Find where the given text appears and provide that cell's center as (X, Y) coordinate. 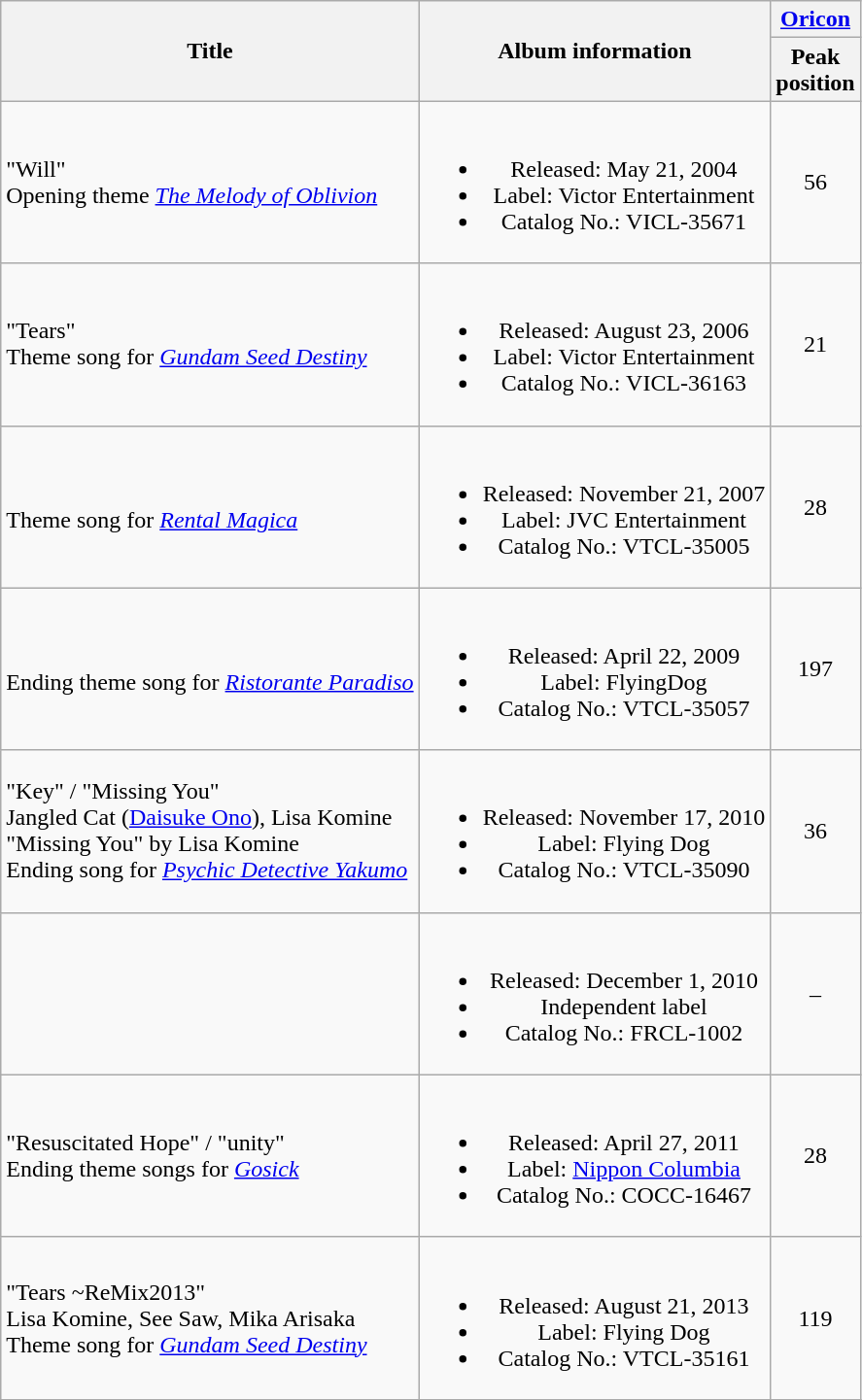
Released: May 21, 2004Label: Victor EntertainmentCatalog No.: VICL-35671 (595, 183)
"Resuscitated Hope" / "unity"Ending theme songs for Gosick (210, 1156)
197 (815, 668)
Title (210, 51)
Peakposition (815, 70)
119 (815, 1317)
Released: November 17, 2010Label: Flying DogCatalog No.: VTCL-35090 (595, 832)
"Will"Opening theme The Melody of Oblivion (210, 183)
Oricon (815, 19)
"Tears ~ReMix2013"Lisa Komine, See Saw, Mika ArisakaTheme song for Gundam Seed Destiny (210, 1317)
Ending theme song for Ristorante Paradiso (210, 668)
"Key" / "Missing You"Jangled Cat (Daisuke Ono), Lisa Komine"Missing You" by Lisa KomineEnding song for Psychic Detective Yakumo (210, 832)
"Tears"Theme song for Gundam Seed Destiny (210, 344)
Album information (595, 51)
Released: November 21, 2007Label: JVC EntertainmentCatalog No.: VTCL-35005 (595, 507)
Released: April 22, 2009Label: FlyingDogCatalog No.: VTCL-35057 (595, 668)
56 (815, 183)
21 (815, 344)
Released: August 23, 2006Label: Victor EntertainmentCatalog No.: VICL-36163 (595, 344)
Theme song for Rental Magica (210, 507)
Released: April 27, 2011Label: Nippon ColumbiaCatalog No.: COCC-16467 (595, 1156)
Released: August 21, 2013Label: Flying DogCatalog No.: VTCL-35161 (595, 1317)
Released: December 1, 2010Independent labelCatalog No.: FRCL-1002 (595, 993)
36 (815, 832)
– (815, 993)
